Scan for the cell matching the given text and deliver its [x, y] coordinate at center. 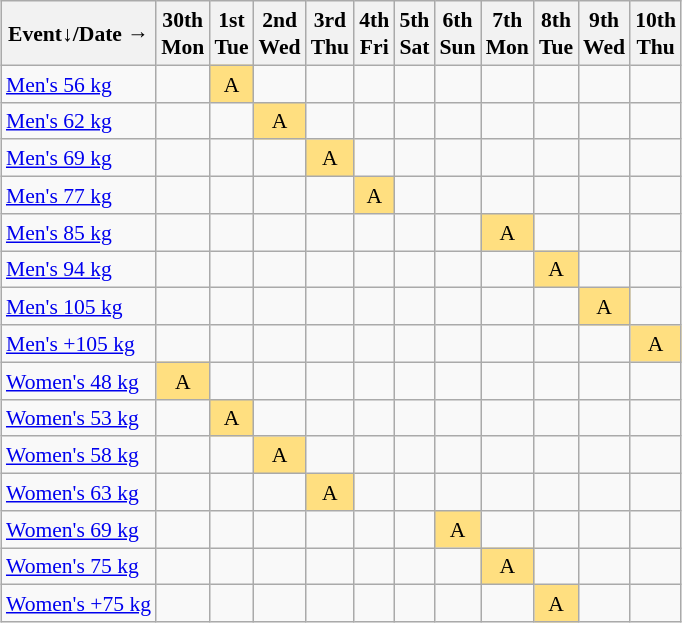
Men's 105 kg [78, 306]
Men's 62 kg [78, 120]
Women's 48 kg [78, 380]
10thThu [656, 33]
Women's +75 kg [78, 604]
8thTue [556, 33]
Women's 58 kg [78, 454]
Men's 77 kg [78, 194]
30thMon [182, 33]
Women's 53 kg [78, 418]
Event↓/Date → [78, 33]
2ndWed [280, 33]
Men's 69 kg [78, 158]
Men's +105 kg [78, 344]
1stTue [231, 33]
Women's 75 kg [78, 566]
6thSun [457, 33]
5thSat [414, 33]
Men's 94 kg [78, 268]
Women's 69 kg [78, 528]
4thFri [374, 33]
Men's 85 kg [78, 232]
Men's 56 kg [78, 84]
Women's 63 kg [78, 492]
9thWed [604, 33]
3rdThu [330, 33]
7thMon [508, 33]
